Detect which cell encompasses the target text, then output its [x, y] center coordinate. 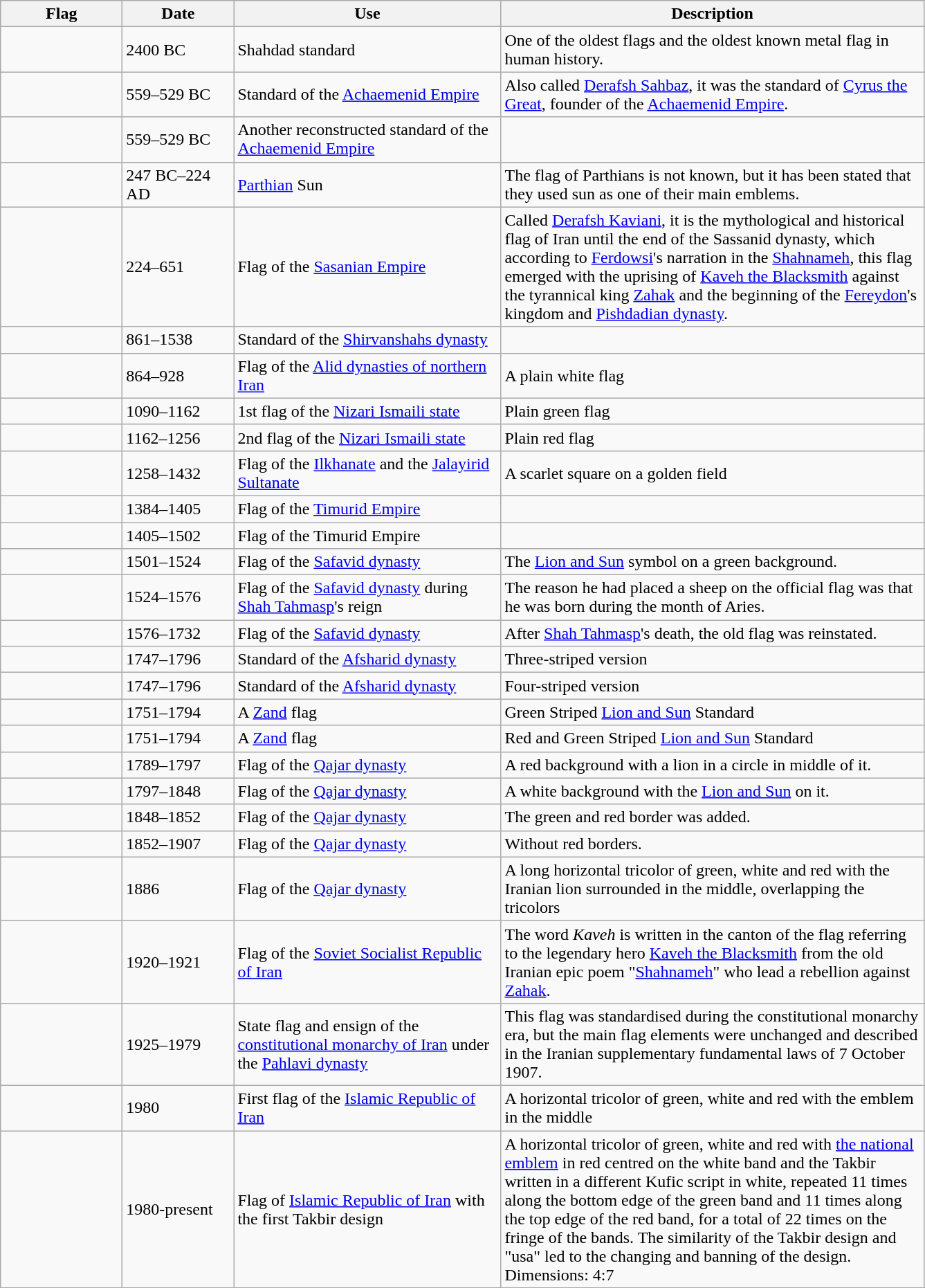
Plain green flag [713, 411]
A horizontal tricolor of green, white and red with the emblem in the middle [713, 1107]
1797–1848 [178, 791]
1162–1256 [178, 437]
1501–1524 [178, 562]
Three-striped version [713, 660]
Use [367, 14]
Date [178, 14]
A plain white flag [713, 375]
Parthian Sun [367, 184]
Flag [62, 14]
Green Striped Lion and Sun Standard [713, 712]
A white background with the Lion and Sun on it. [713, 791]
Flag of the Soviet Socialist Republic of Iran [367, 962]
1980-present [178, 1210]
Flag of Islamic Republic of Iran with the first Takbir design [367, 1210]
1789–1797 [178, 765]
Flag of the Safavid dynasty during Shah Tahmasp's reign [367, 598]
2400 BC [178, 50]
Shahdad standard [367, 50]
1576–1732 [178, 633]
A red background with a lion in a circle in middle of it. [713, 765]
State flag and ensign of the constitutional monarchy of Iran under the Pahlavi dynasty [367, 1044]
1848–1852 [178, 817]
1886 [178, 889]
Red and Green Striped Lion and Sun Standard [713, 738]
Also called Derafsh Sahbaz, it was the standard of Cyrus the Great, founder of the Achaemenid Empire. [713, 94]
Plain red flag [713, 437]
1920–1921 [178, 962]
Another reconstructed standard of the Achaemenid Empire [367, 140]
Description [713, 14]
First flag of the Islamic Republic of Iran [367, 1107]
The flag of Parthians is not known, but it has been stated that they used sun as one of their main emblems. [713, 184]
Four-striped version [713, 686]
1980 [178, 1107]
A long horizontal tricolor of green, white and red with the Iranian lion surrounded in the middle, overlapping the tricolors [713, 889]
Without red borders. [713, 844]
1st flag of the Nizari Ismaili state [367, 411]
1090–1162 [178, 411]
One of the oldest flags and the oldest known metal flag in human history. [713, 50]
1384–1405 [178, 509]
2nd flag of the Nizari Ismaili state [367, 437]
1258–1432 [178, 473]
A scarlet square on a golden field [713, 473]
The reason he had placed a sheep on the official flag was that he was born during the month of Aries. [713, 598]
1852–1907 [178, 844]
After Shah Tahmasp's death, the old flag was reinstated. [713, 633]
Standard of the Achaemenid Empire [367, 94]
The Lion and Sun symbol on a green background. [713, 562]
Flag of the Alid dynasties of northern Iran [367, 375]
861–1538 [178, 340]
864–928 [178, 375]
Flag of the Sasanian Empire [367, 267]
Flag of the Ilkhanate and the Jalayirid Sultanate [367, 473]
247 BC–224 AD [178, 184]
The green and red border was added. [713, 817]
Standard of the Shirvanshahs dynasty [367, 340]
224–651 [178, 267]
1925–1979 [178, 1044]
1405–1502 [178, 535]
1524–1576 [178, 598]
